Extract the [X, Y] coordinate from the center of the cell holding the provided text.  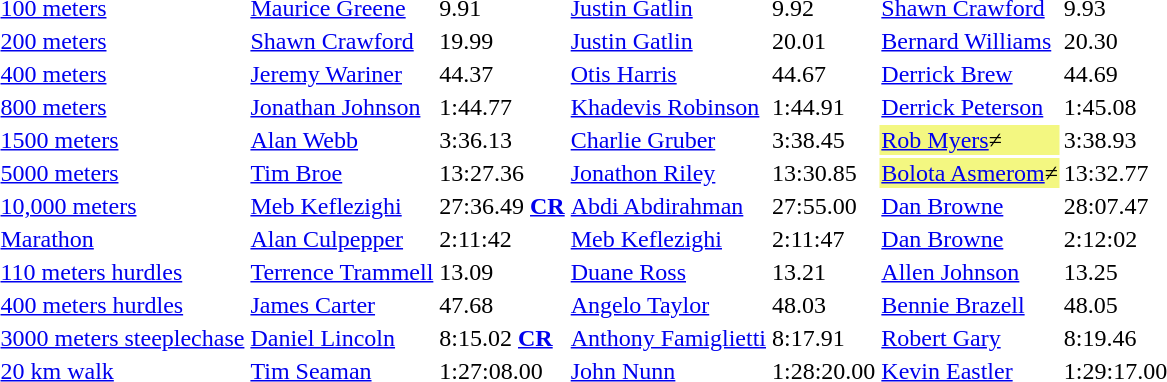
27:36.49 CR [502, 206]
1:44.91 [824, 107]
Justin Gatlin [668, 41]
3:36.13 [502, 140]
James Carter [342, 305]
13:30.85 [824, 173]
Khadevis Robinson [668, 107]
Derrick Brew [970, 74]
Duane Ross [668, 272]
Bennie Brazell [970, 305]
47.68 [502, 305]
19.99 [502, 41]
3:38.45 [824, 140]
27:55.00 [824, 206]
Alan Webb [342, 140]
Charlie Gruber [668, 140]
Daniel Lincoln [342, 338]
20.01 [824, 41]
Robert Gary [970, 338]
44.37 [502, 74]
Abdi Abdirahman [668, 206]
Shawn Crawford [342, 41]
48.03 [824, 305]
1:44.77 [502, 107]
Jeremy Wariner [342, 74]
2:11:47 [824, 239]
8:17.91 [824, 338]
Derrick Peterson [970, 107]
Alan Culpepper [342, 239]
Bernard Williams [970, 41]
13.21 [824, 272]
Rob Myers≠ [970, 140]
8:15.02 CR [502, 338]
Bolota Asmerom≠ [970, 173]
44.67 [824, 74]
13.09 [502, 272]
Tim Broe [342, 173]
Angelo Taylor [668, 305]
2:11:42 [502, 239]
Jonathan Johnson [342, 107]
Jonathon Riley [668, 173]
Anthony Famiglietti [668, 338]
Allen Johnson [970, 272]
Terrence Trammell [342, 272]
Otis Harris [668, 74]
13:27.36 [502, 173]
